Extract the [X, Y] coordinate from the center of the cell holding the provided text.  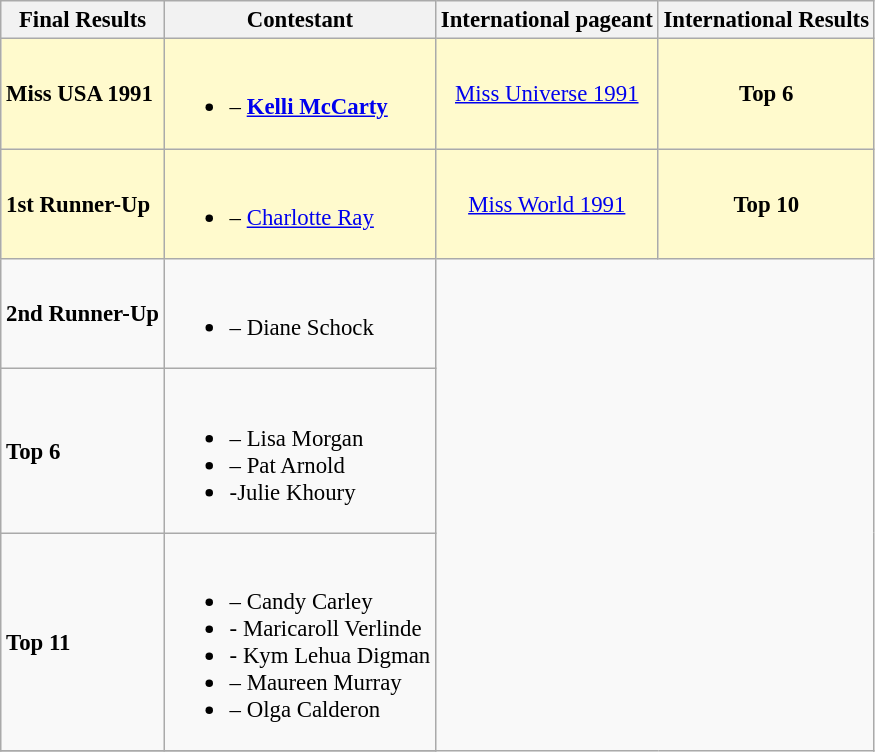
Miss Universe 1991 [546, 94]
Final Results [83, 20]
Top 11 [83, 642]
Miss USA 1991 [83, 94]
– Charlotte Ray [300, 204]
– Lisa Morgan – Pat Arnold -Julie Khoury [300, 451]
1st Runner-Up [83, 204]
– Diane Schock [300, 314]
Top 10 [766, 204]
– Candy Carley - Maricaroll Verlinde - Kym Lehua Digman – Maureen Murray – Olga Calderon [300, 642]
International pageant [546, 20]
– Kelli McCarty [300, 94]
International Results [766, 20]
Contestant [300, 20]
2nd Runner-Up [83, 314]
Miss World 1991 [546, 204]
